Identify which cell holds the provided text, then report its (x, y) central coordinate. 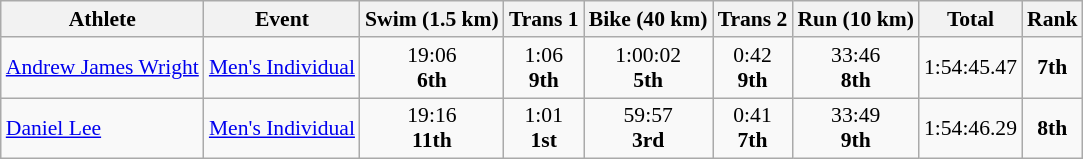
19:1611th (432, 128)
59:573rd (648, 128)
1:00:025th (648, 68)
0:417th (753, 128)
1:069th (544, 68)
Swim (1.5 km) (432, 19)
Daniel Lee (102, 128)
33:468th (855, 68)
8th (1052, 128)
Trans 1 (544, 19)
Trans 2 (753, 19)
Event (282, 19)
0:429th (753, 68)
33:499th (855, 128)
7th (1052, 68)
Bike (40 km) (648, 19)
Andrew James Wright (102, 68)
1:54:46.29 (970, 128)
Run (10 km) (855, 19)
1:54:45.47 (970, 68)
Total (970, 19)
Athlete (102, 19)
19:066th (432, 68)
Rank (1052, 19)
1:011st (544, 128)
